Pinpoint the cell where the given text exists, returning its [x, y] midpoint coordinate. 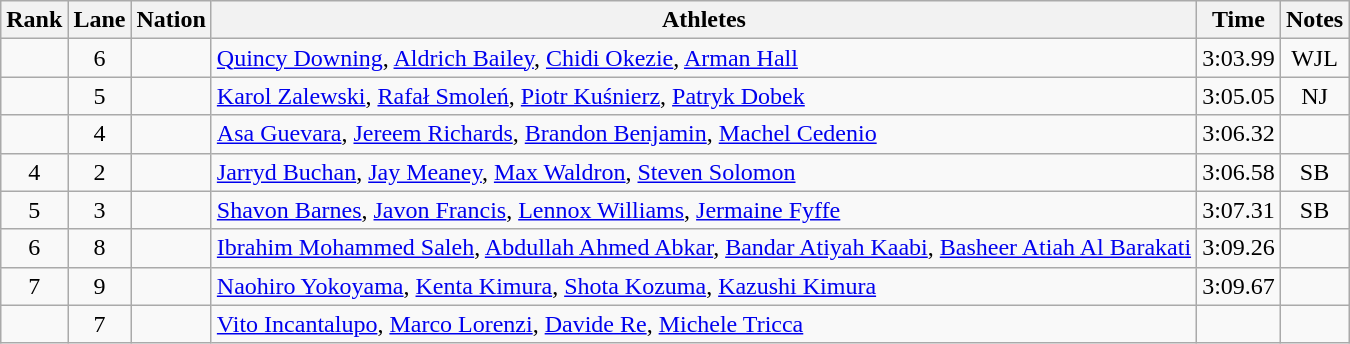
3 [100, 210]
8 [100, 248]
Time [1239, 20]
WJL [1314, 58]
9 [100, 286]
Quincy Downing, Aldrich Bailey, Chidi Okezie, Arman Hall [704, 58]
Jarryd Buchan, Jay Meaney, Max Waldron, Steven Solomon [704, 172]
Naohiro Yokoyama, Kenta Kimura, Shota Kozuma, Kazushi Kimura [704, 286]
Rank [34, 20]
3:09.67 [1239, 286]
2 [100, 172]
Asa Guevara, Jereem Richards, Brandon Benjamin, Machel Cedenio [704, 134]
Nation [171, 20]
Athletes [704, 20]
3:05.05 [1239, 96]
3:09.26 [1239, 248]
3:06.32 [1239, 134]
Lane [100, 20]
Notes [1314, 20]
3:03.99 [1239, 58]
3:07.31 [1239, 210]
Karol Zalewski, Rafał Smoleń, Piotr Kuśnierz, Patryk Dobek [704, 96]
Ibrahim Mohammed Saleh, Abdullah Ahmed Abkar, Bandar Atiyah Kaabi, Basheer Atiah Al Barakati [704, 248]
3:06.58 [1239, 172]
Vito Incantalupo, Marco Lorenzi, Davide Re, Michele Tricca [704, 324]
Shavon Barnes, Javon Francis, Lennox Williams, Jermaine Fyffe [704, 210]
NJ [1314, 96]
